For the text-containing cell, return its midpoint in [x, y] coordinate format. 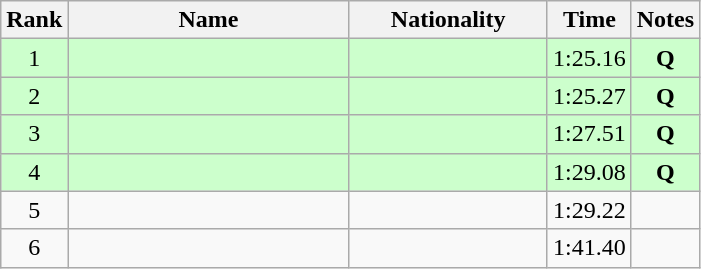
6 [34, 248]
4 [34, 172]
1:29.08 [589, 172]
1:25.27 [589, 96]
1 [34, 58]
1:27.51 [589, 134]
1:29.22 [589, 210]
Nationality [448, 20]
1:25.16 [589, 58]
1:41.40 [589, 248]
2 [34, 96]
Name [208, 20]
Time [589, 20]
5 [34, 210]
Rank [34, 20]
Notes [665, 20]
3 [34, 134]
